Output the (x, y) coordinate of the center of the cell containing the given text.  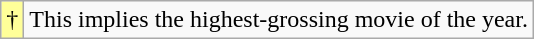
† (12, 20)
This implies the highest-grossing movie of the year. (279, 20)
